Detect which cell encompasses the target text, then output its (X, Y) center coordinate. 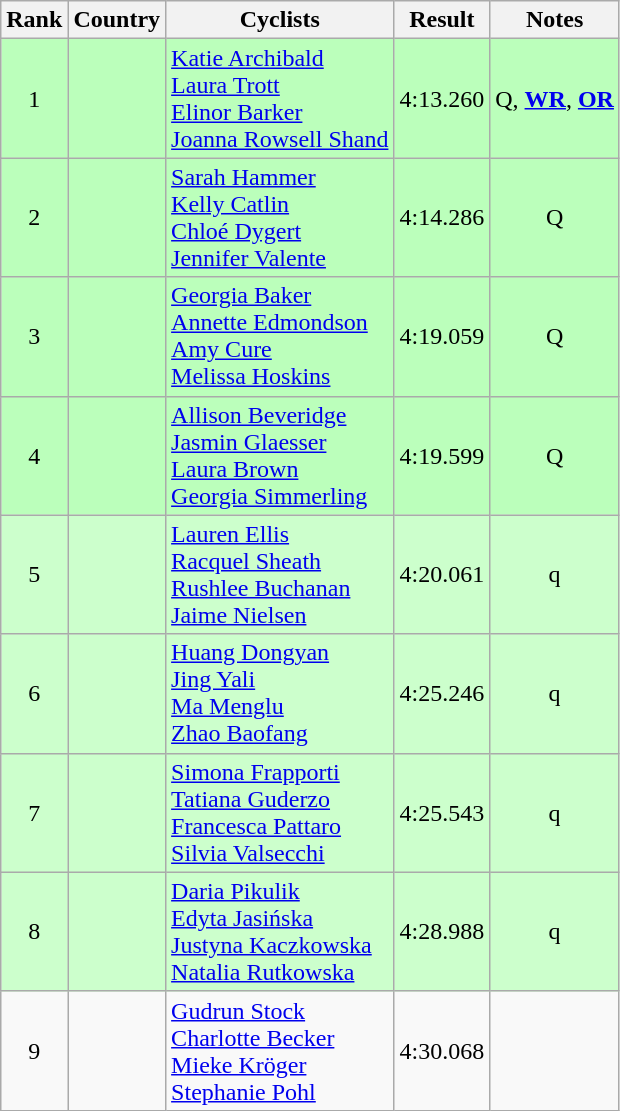
Cyclists (280, 20)
4:13.260 (442, 98)
Sarah HammerKelly CatlinChloé DygertJennifer Valente (280, 218)
4:20.061 (442, 574)
4:25.543 (442, 812)
8 (34, 932)
Lauren EllisRacquel SheathRushlee BuchananJaime Nielsen (280, 574)
9 (34, 1050)
Georgia BakerAnnette EdmondsonAmy CureMelissa Hoskins (280, 336)
4:19.059 (442, 336)
Allison BeveridgeJasmin GlaesserLaura BrownGeorgia Simmerling (280, 456)
5 (34, 574)
4 (34, 456)
Notes (555, 20)
Katie ArchibaldLaura TrottElinor BarkerJoanna Rowsell Shand (280, 98)
4:19.599 (442, 456)
Gudrun StockCharlotte BeckerMieke KrögerStephanie Pohl (280, 1050)
Rank (34, 20)
4:25.246 (442, 694)
Simona FrapportiTatiana GuderzoFrancesca PattaroSilvia Valsecchi (280, 812)
Huang DongyanJing YaliMa MengluZhao Baofang (280, 694)
Q, WR, OR (555, 98)
1 (34, 98)
7 (34, 812)
6 (34, 694)
Country (117, 20)
4:14.286 (442, 218)
2 (34, 218)
Result (442, 20)
3 (34, 336)
Daria PikulikEdyta JasińskaJustyna KaczkowskaNatalia Rutkowska (280, 932)
4:30.068 (442, 1050)
4:28.988 (442, 932)
